Find where the given text appears and provide that cell's center as [x, y] coordinate. 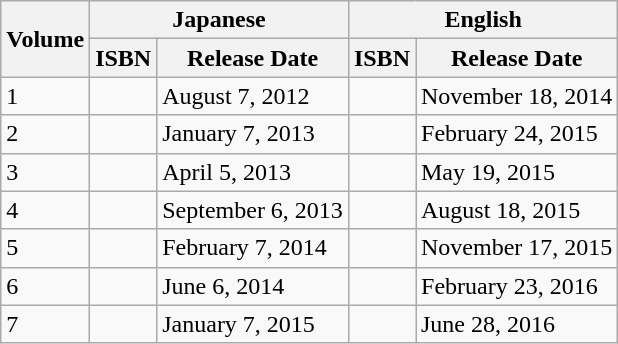
August 18, 2015 [517, 210]
February 23, 2016 [517, 286]
Volume [46, 39]
3 [46, 172]
February 24, 2015 [517, 134]
January 7, 2013 [253, 134]
April 5, 2013 [253, 172]
May 19, 2015 [517, 172]
September 6, 2013 [253, 210]
English [482, 20]
January 7, 2015 [253, 324]
Japanese [220, 20]
5 [46, 248]
June 28, 2016 [517, 324]
4 [46, 210]
February 7, 2014 [253, 248]
1 [46, 96]
7 [46, 324]
June 6, 2014 [253, 286]
August 7, 2012 [253, 96]
2 [46, 134]
November 17, 2015 [517, 248]
6 [46, 286]
November 18, 2014 [517, 96]
